From the cell containing the given text, extract its center point as [X, Y] coordinate. 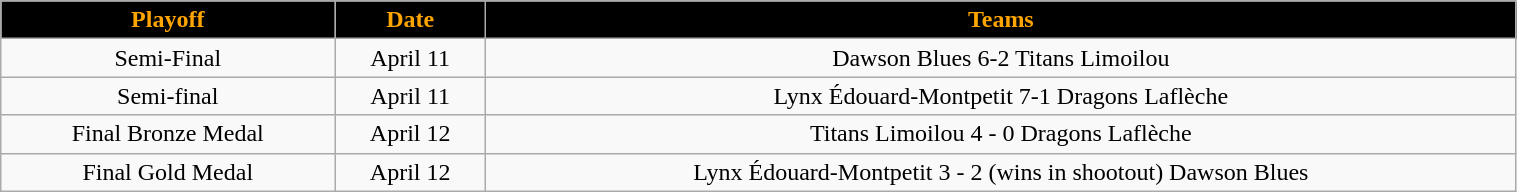
Playoff [168, 20]
Date [410, 20]
Semi-final [168, 96]
Lynx Édouard-Montpetit 3 - 2 (wins in shootout) Dawson Blues [1001, 172]
Titans Limoilou 4 - 0 Dragons Laflèche [1001, 134]
Lynx Édouard-Montpetit 7-1 Dragons Laflèche [1001, 96]
Final Bronze Medal [168, 134]
Teams [1001, 20]
Semi-Final [168, 58]
Dawson Blues 6-2 Titans Limoilou [1001, 58]
Final Gold Medal [168, 172]
